Output the (x, y) coordinate of the center of the cell containing the given text.  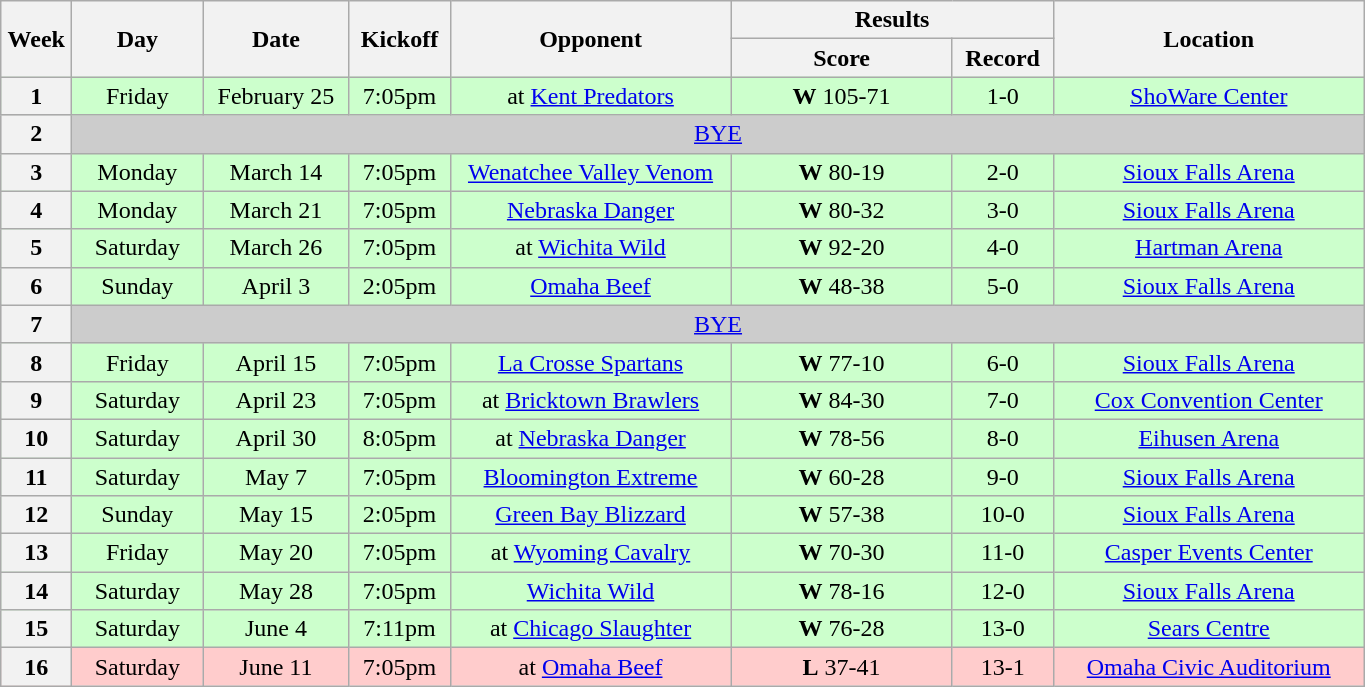
at Bricktown Brawlers (590, 400)
May 15 (276, 515)
7:11pm (400, 629)
Omaha Civic Auditorium (1208, 667)
at Chicago Slaughter (590, 629)
8-0 (1002, 438)
10-0 (1002, 515)
Sears Centre (1208, 629)
May 28 (276, 591)
Omaha Beef (590, 286)
W 84-30 (842, 400)
3-0 (1002, 210)
Kickoff (400, 39)
Green Bay Blizzard (590, 515)
2 (36, 134)
6 (36, 286)
W 60-28 (842, 477)
5 (36, 248)
May 7 (276, 477)
at Wichita Wild (590, 248)
March 21 (276, 210)
Location (1208, 39)
Eihusen Arena (1208, 438)
W 80-19 (842, 172)
W 78-56 (842, 438)
W 70-30 (842, 553)
April 23 (276, 400)
at Nebraska Danger (590, 438)
1-0 (1002, 96)
Week (36, 39)
W 78-16 (842, 591)
Nebraska Danger (590, 210)
4 (36, 210)
W 48-38 (842, 286)
2-0 (1002, 172)
W 57-38 (842, 515)
14 (36, 591)
11 (36, 477)
L 37-41 (842, 667)
June 4 (276, 629)
at Omaha Beef (590, 667)
7-0 (1002, 400)
April 30 (276, 438)
W 77-10 (842, 362)
March 14 (276, 172)
Casper Events Center (1208, 553)
10 (36, 438)
La Crosse Spartans (590, 362)
1 (36, 96)
Record (1002, 58)
Results (892, 20)
9-0 (1002, 477)
Cox Convention Center (1208, 400)
6-0 (1002, 362)
May 20 (276, 553)
February 25 (276, 96)
8:05pm (400, 438)
W 92-20 (842, 248)
Day (138, 39)
March 26 (276, 248)
15 (36, 629)
11-0 (1002, 553)
13 (36, 553)
April 3 (276, 286)
W 76-28 (842, 629)
at Wyoming Cavalry (590, 553)
Bloomington Extreme (590, 477)
W 105-71 (842, 96)
9 (36, 400)
Opponent (590, 39)
Wichita Wild (590, 591)
4-0 (1002, 248)
Score (842, 58)
12-0 (1002, 591)
Hartman Arena (1208, 248)
Date (276, 39)
7 (36, 324)
3 (36, 172)
April 15 (276, 362)
8 (36, 362)
12 (36, 515)
Wenatchee Valley Venom (590, 172)
ShoWare Center (1208, 96)
W 80-32 (842, 210)
at Kent Predators (590, 96)
June 11 (276, 667)
13-1 (1002, 667)
16 (36, 667)
5-0 (1002, 286)
13-0 (1002, 629)
